Locate the cell with the specified text and output its [X, Y] center coordinate. 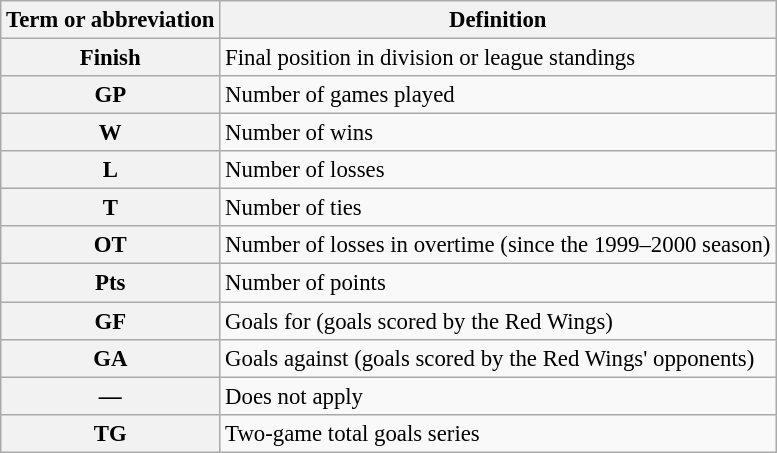
Goals for (goals scored by the Red Wings) [498, 321]
GP [110, 95]
Does not apply [498, 396]
Definition [498, 20]
OT [110, 245]
Number of wins [498, 133]
Final position in division or league standings [498, 58]
Goals against (goals scored by the Red Wings' opponents) [498, 358]
GA [110, 358]
Number of points [498, 283]
Pts [110, 283]
Two-game total goals series [498, 433]
W [110, 133]
Finish [110, 58]
Number of losses in overtime (since the 1999–2000 season) [498, 245]
L [110, 170]
TG [110, 433]
— [110, 396]
Number of ties [498, 208]
Term or abbreviation [110, 20]
Number of games played [498, 95]
GF [110, 321]
Number of losses [498, 170]
T [110, 208]
